Pinpoint the cell where the given text exists, returning its [x, y] midpoint coordinate. 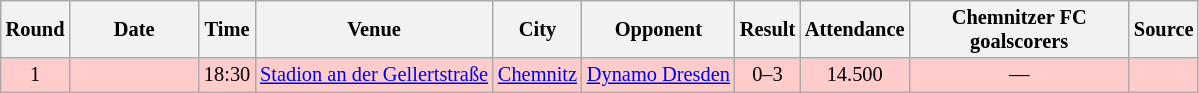
Time [227, 29]
Venue [374, 29]
14.500 [854, 75]
1 [36, 75]
Opponent [658, 29]
18:30 [227, 75]
Source [1164, 29]
Chemnitz [538, 75]
Chemnitzer FCgoalscorers [1019, 29]
Result [768, 29]
Round [36, 29]
Attendance [854, 29]
City [538, 29]
Dynamo Dresden [658, 75]
Date [134, 29]
— [1019, 75]
0–3 [768, 75]
Stadion an der Gellertstraße [374, 75]
